Provide the [x, y] coordinate of the cell's center where the given text is located.  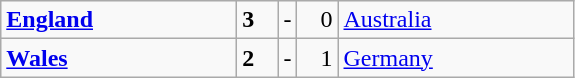
England [119, 20]
Australia [456, 20]
Wales [119, 58]
0 [318, 20]
3 [258, 20]
Germany [456, 58]
1 [318, 58]
2 [258, 58]
